Return (x, y) of the center of cell containing provided text 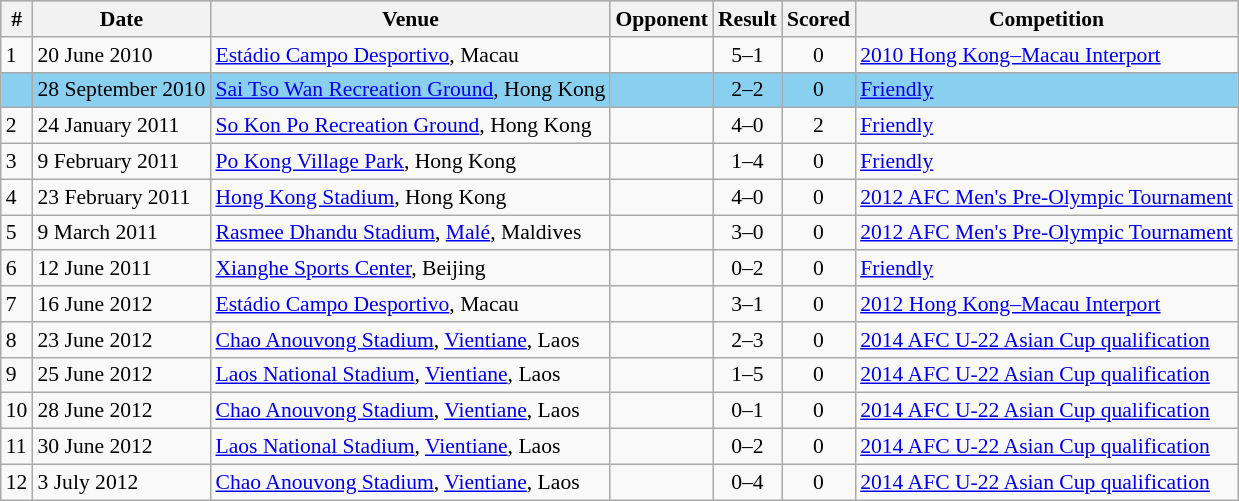
3 July 2012 (121, 482)
1–4 (748, 162)
Hong Kong Stadium, Hong Kong (410, 197)
2–3 (748, 340)
1–5 (748, 375)
Sai Tso Wan Recreation Ground, Hong Kong (410, 90)
11 (17, 447)
4 (17, 197)
Po Kong Village Park, Hong Kong (410, 162)
28 June 2012 (121, 411)
10 (17, 411)
Date (121, 19)
2012 Hong Kong–Macau Interport (1046, 304)
28 September 2010 (121, 90)
5 (17, 233)
2–2 (748, 90)
12 (17, 482)
24 January 2011 (121, 126)
8 (17, 340)
3–0 (748, 233)
Opponent (662, 19)
0–4 (748, 482)
5–1 (748, 55)
3–1 (748, 304)
Result (748, 19)
Competition (1046, 19)
9 (17, 375)
7 (17, 304)
23 June 2012 (121, 340)
12 June 2011 (121, 269)
30 June 2012 (121, 447)
Xianghe Sports Center, Beijing (410, 269)
2010 Hong Kong–Macau Interport (1046, 55)
Scored (818, 19)
Rasmee Dhandu Stadium, Malé, Maldives (410, 233)
9 February 2011 (121, 162)
3 (17, 162)
23 February 2011 (121, 197)
9 March 2011 (121, 233)
So Kon Po Recreation Ground, Hong Kong (410, 126)
20 June 2010 (121, 55)
1 (17, 55)
Venue (410, 19)
16 June 2012 (121, 304)
25 June 2012 (121, 375)
# (17, 19)
0–1 (748, 411)
6 (17, 269)
